For the text-containing cell, return its midpoint in (x, y) coordinate format. 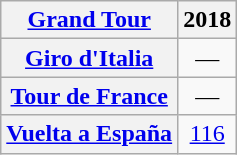
Grand Tour (90, 20)
Giro d'Italia (90, 58)
Tour de France (90, 96)
2018 (208, 20)
116 (208, 134)
Vuelta a España (90, 134)
